From the cell containing the given text, extract its center point as (x, y) coordinate. 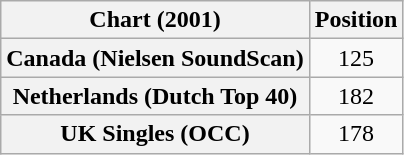
Canada (Nielsen SoundScan) (155, 58)
182 (356, 96)
178 (356, 134)
Chart (2001) (155, 20)
Netherlands (Dutch Top 40) (155, 96)
UK Singles (OCC) (155, 134)
Position (356, 20)
125 (356, 58)
